Provide the (x, y) coordinate of the cell's center where the given text is located.  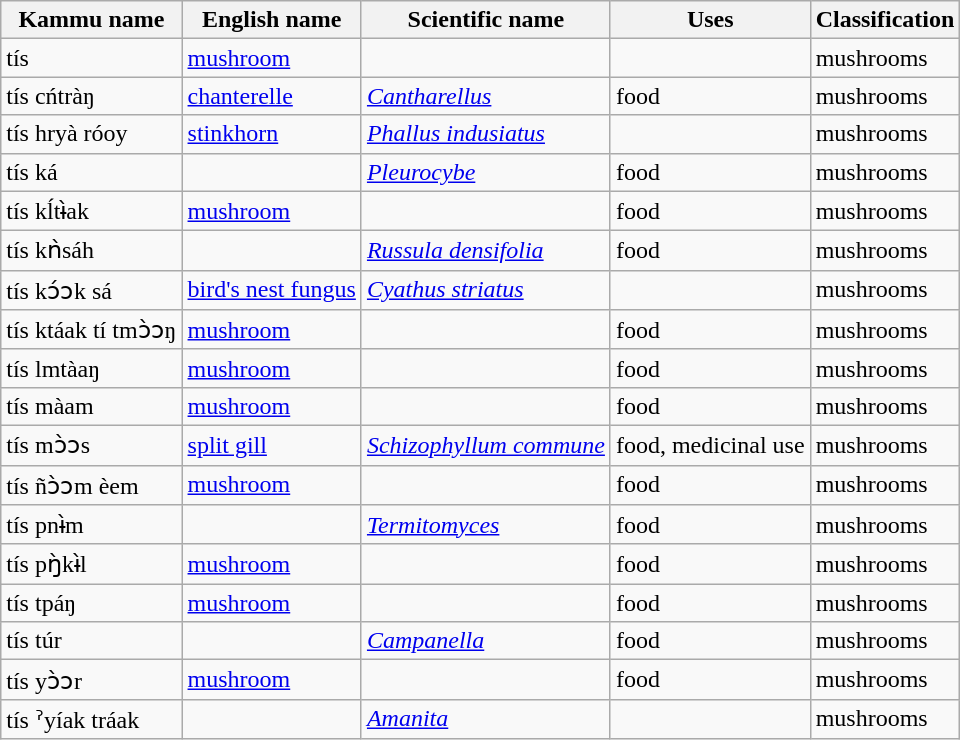
tís ñɔ̀ɔm èem (92, 485)
Classification (885, 20)
Termitomyces (486, 525)
tís yɔ̀ɔr (92, 680)
tís ˀyíak tráak (92, 719)
tís màam (92, 406)
Campanella (486, 641)
split gill (272, 445)
Schizophyllum commune (486, 445)
Pleurocybe (486, 172)
bird's nest fungus (272, 290)
tís tpáŋ (92, 603)
Russula densifolia (486, 251)
Cantharellus (486, 96)
Phallus indusiatus (486, 134)
Kammu name (92, 20)
tís pŋ̀kɨ̀l (92, 564)
tís túr (92, 641)
tís kɔ́ɔk sá (92, 290)
tís kĺtɨ̀ak (92, 211)
food, medicinal use (710, 445)
tís mɔ̀ɔs (92, 445)
tís pnɨ̀m (92, 525)
Scientific name (486, 20)
Cyathus striatus (486, 290)
stinkhorn (272, 134)
tís hryà róoy (92, 134)
chanterelle (272, 96)
tís (92, 58)
tís kǹsáh (92, 251)
English name (272, 20)
tís ká (92, 172)
Uses (710, 20)
tís ktáak tí tmɔ̀ɔŋ (92, 330)
Amanita (486, 719)
tís cńtràŋ (92, 96)
tís lmtàaŋ (92, 368)
